Identify which cell holds the provided text, then report its [X, Y] central coordinate. 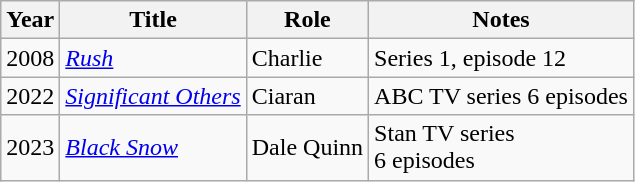
Black Snow [153, 148]
Rush [153, 58]
Charlie [307, 58]
Role [307, 20]
Significant Others [153, 96]
Year [30, 20]
2023 [30, 148]
Stan TV series6 episodes [502, 148]
Series 1, episode 12 [502, 58]
ABC TV series 6 episodes [502, 96]
2008 [30, 58]
2022 [30, 96]
Notes [502, 20]
Dale Quinn [307, 148]
Ciaran [307, 96]
Title [153, 20]
